Detect which cell encompasses the target text, then output its (X, Y) center coordinate. 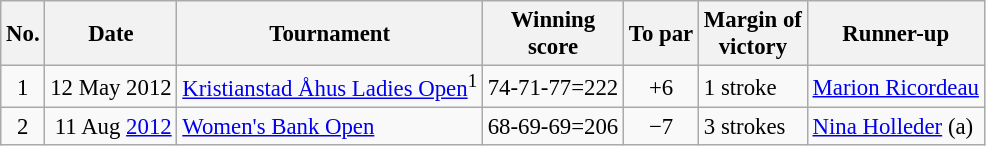
Date (111, 34)
Runner-up (896, 34)
+6 (662, 87)
To par (662, 34)
12 May 2012 (111, 87)
Nina Holleder (a) (896, 127)
Margin ofvictory (754, 34)
74-71-77=222 (552, 87)
2 (23, 127)
1 (23, 87)
1 stroke (754, 87)
Kristianstad Åhus Ladies Open1 (330, 87)
Winningscore (552, 34)
3 strokes (754, 127)
11 Aug 2012 (111, 127)
68-69-69=206 (552, 127)
Marion Ricordeau (896, 87)
Tournament (330, 34)
Women's Bank Open (330, 127)
−7 (662, 127)
No. (23, 34)
